Find where the given text appears and provide that cell's center as [x, y] coordinate. 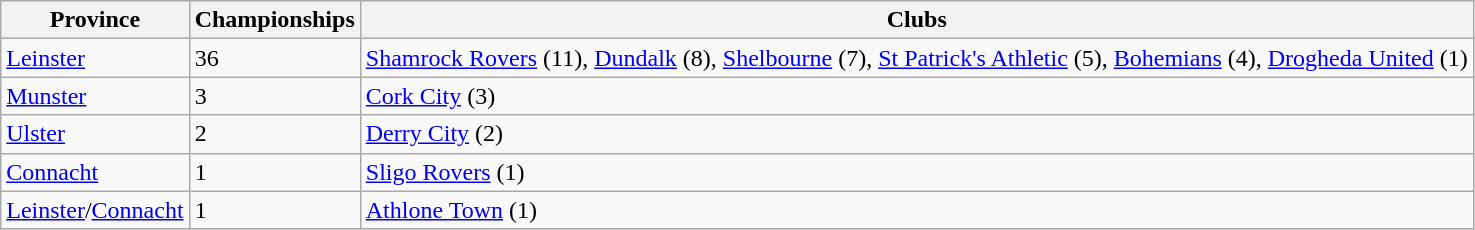
Championships [274, 20]
Munster [95, 96]
Province [95, 20]
Shamrock Rovers (11), Dundalk (8), Shelbourne (7), St Patrick's Athletic (5), Bohemians (4), Drogheda United (1) [916, 58]
Derry City (2) [916, 134]
3 [274, 96]
Ulster [95, 134]
Sligo Rovers (1) [916, 172]
36 [274, 58]
Leinster [95, 58]
2 [274, 134]
Clubs [916, 20]
Leinster/Connacht [95, 210]
Athlone Town (1) [916, 210]
Connacht [95, 172]
Cork City (3) [916, 96]
